From the cell containing the given text, extract its center point as (x, y) coordinate. 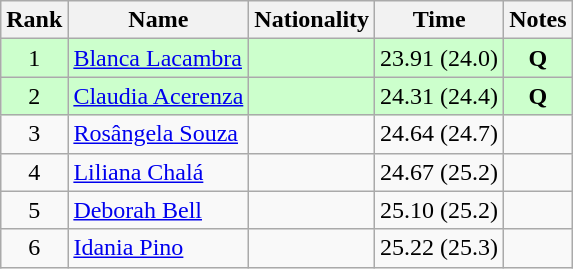
Rank (34, 20)
4 (34, 172)
3 (34, 134)
Liliana Chalá (158, 172)
Deborah Bell (158, 210)
24.31 (24.4) (440, 96)
2 (34, 96)
Claudia Acerenza (158, 96)
24.67 (25.2) (440, 172)
Notes (538, 20)
Name (158, 20)
24.64 (24.7) (440, 134)
Idania Pino (158, 248)
25.10 (25.2) (440, 210)
25.22 (25.3) (440, 248)
5 (34, 210)
23.91 (24.0) (440, 58)
Rosângela Souza (158, 134)
Nationality (312, 20)
Time (440, 20)
6 (34, 248)
Blanca Lacambra (158, 58)
1 (34, 58)
